For the text-containing cell, return its midpoint in [x, y] coordinate format. 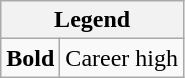
Legend [92, 20]
Career high [122, 58]
Bold [30, 58]
